Capture the cell that displays the provided text and extract its (x, y) central coordinate. 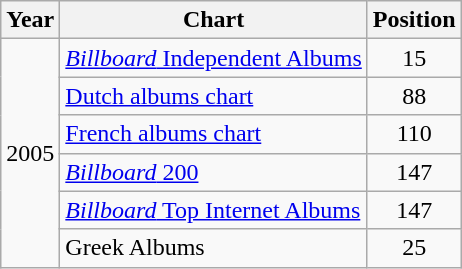
15 (414, 58)
2005 (30, 153)
Position (414, 20)
88 (414, 96)
Dutch albums chart (214, 96)
Year (30, 20)
Billboard Independent Albums (214, 58)
French albums chart (214, 134)
25 (414, 248)
Greek Albums (214, 248)
Billboard Top Internet Albums (214, 210)
110 (414, 134)
Chart (214, 20)
Billboard 200 (214, 172)
